Return (x, y) of the center of cell containing provided text 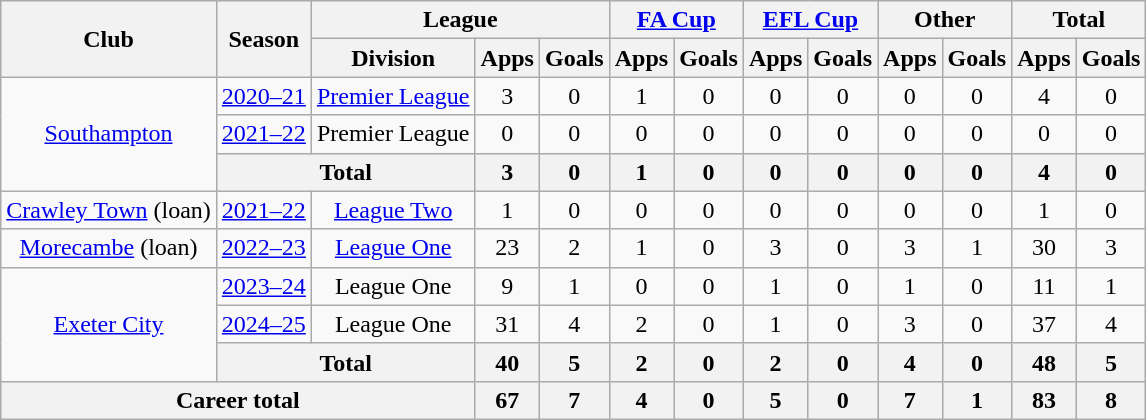
23 (507, 248)
Division (393, 58)
2023–24 (264, 286)
FA Cup (676, 20)
Season (264, 39)
8 (1111, 400)
Other (945, 20)
83 (1044, 400)
Career total (238, 400)
37 (1044, 324)
9 (507, 286)
EFL Cup (810, 20)
2024–25 (264, 324)
48 (1044, 362)
11 (1044, 286)
League Two (393, 210)
Crawley Town (loan) (109, 210)
30 (1044, 248)
Exeter City (109, 324)
Southampton (109, 134)
2020–21 (264, 96)
League (460, 20)
67 (507, 400)
31 (507, 324)
40 (507, 362)
Morecambe (loan) (109, 248)
Club (109, 39)
2022–23 (264, 248)
